Scan for the cell matching the given text and deliver its [x, y] coordinate at center. 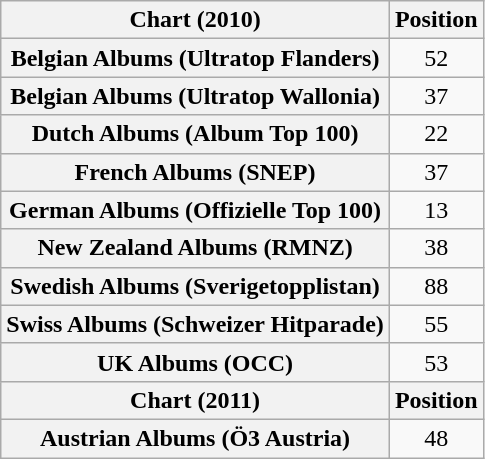
22 [436, 134]
New Zealand Albums (RMNZ) [196, 248]
55 [436, 324]
Swiss Albums (Schweizer Hitparade) [196, 324]
Belgian Albums (Ultratop Wallonia) [196, 96]
UK Albums (OCC) [196, 362]
Chart (2011) [196, 400]
German Albums (Offizielle Top 100) [196, 210]
Belgian Albums (Ultratop Flanders) [196, 58]
Dutch Albums (Album Top 100) [196, 134]
38 [436, 248]
Swedish Albums (Sverigetopplistan) [196, 286]
French Albums (SNEP) [196, 172]
Chart (2010) [196, 20]
Austrian Albums (Ö3 Austria) [196, 438]
52 [436, 58]
88 [436, 286]
48 [436, 438]
13 [436, 210]
53 [436, 362]
